Determine the (x, y) coordinate at the center of the cell enclosing the given text.  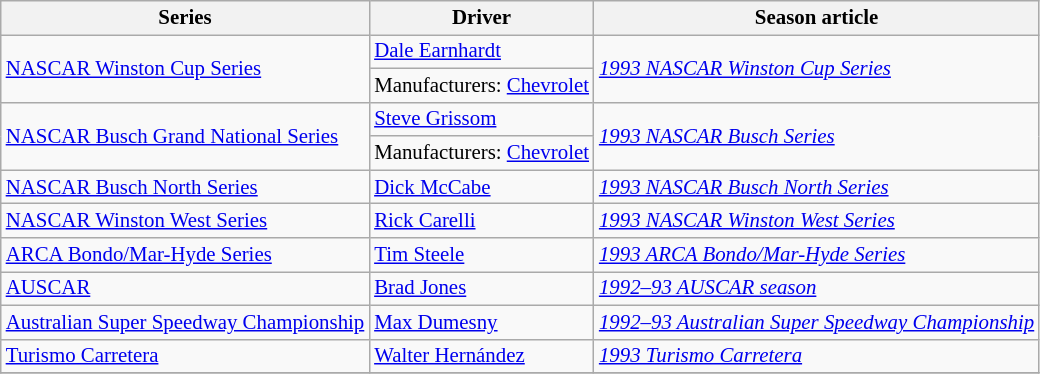
Brad Jones (482, 288)
Steve Grissom (482, 119)
1993 ARCA Bondo/Mar-Hyde Series (816, 255)
1992–93 AUSCAR season (816, 288)
Walter Hernández (482, 356)
AUSCAR (185, 288)
NASCAR Winston Cup Series (185, 68)
Driver (482, 18)
NASCAR Busch Grand National Series (185, 136)
1993 NASCAR Busch North Series (816, 187)
Turismo Carretera (185, 356)
Rick Carelli (482, 221)
NASCAR Winston West Series (185, 221)
Max Dumesny (482, 322)
1993 Turismo Carretera (816, 356)
1992–93 Australian Super Speedway Championship (816, 322)
Australian Super Speedway Championship (185, 322)
Season article (816, 18)
Series (185, 18)
Tim Steele (482, 255)
1993 NASCAR Winston West Series (816, 221)
NASCAR Busch North Series (185, 187)
Dale Earnhardt (482, 51)
ARCA Bondo/Mar-Hyde Series (185, 255)
Dick McCabe (482, 187)
1993 NASCAR Busch Series (816, 136)
1993 NASCAR Winston Cup Series (816, 68)
